Extract the [X, Y] coordinate from the center of the cell holding the provided text.  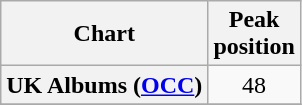
48 [254, 85]
Chart [104, 34]
Peakposition [254, 34]
UK Albums (OCC) [104, 85]
